Capture the cell that displays the provided text and extract its (x, y) central coordinate. 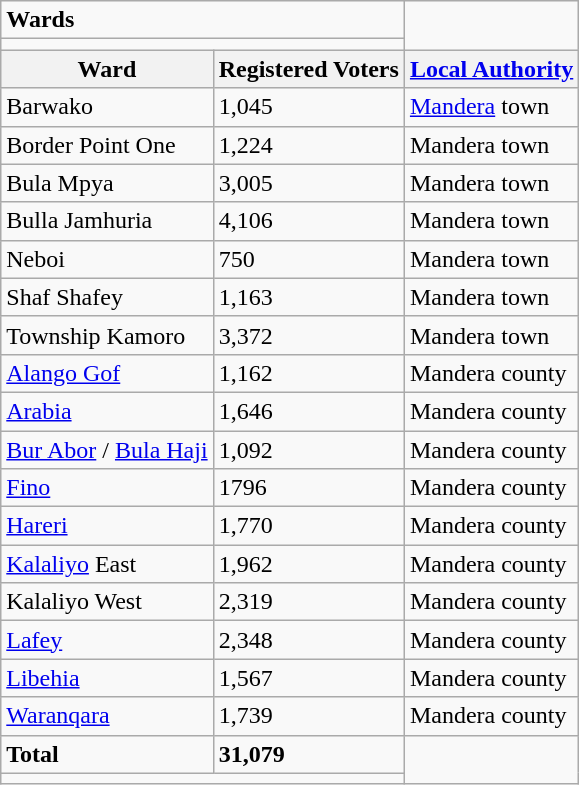
1,092 (308, 449)
Local Authority (491, 69)
Wards (203, 20)
Township Kamoro (107, 335)
2,319 (308, 602)
Libehia (107, 678)
750 (308, 259)
Shaf Shafey (107, 297)
Fino (107, 488)
1,162 (308, 373)
Barwako (107, 107)
Bula Mpya (107, 183)
Waranqara (107, 716)
1,567 (308, 678)
Arabia (107, 411)
Kalaliyo East (107, 564)
Alango Gof (107, 373)
2,348 (308, 640)
Border Point One (107, 145)
1,646 (308, 411)
1796 (308, 488)
Kalaliyo West (107, 602)
3,005 (308, 183)
1,045 (308, 107)
Total (107, 754)
3,372 (308, 335)
1,163 (308, 297)
4,106 (308, 221)
Registered Voters (308, 69)
1,962 (308, 564)
Neboi (107, 259)
Hareri (107, 526)
Bur Abor / Bula Haji (107, 449)
1,770 (308, 526)
Ward (107, 69)
Lafey (107, 640)
31,079 (308, 754)
Bulla Jamhuria (107, 221)
1,739 (308, 716)
1,224 (308, 145)
